Extract the (x, y) coordinate from the center of the cell holding the provided text.  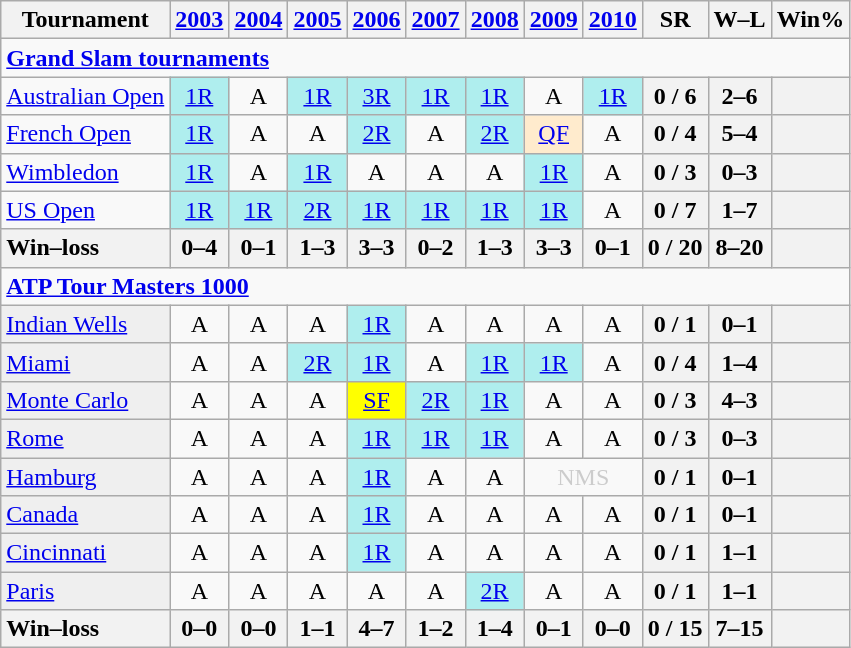
0 / 20 (675, 248)
Paris (86, 591)
ATP Tour Masters 1000 (426, 286)
Indian Wells (86, 324)
Cincinnati (86, 553)
Australian Open (86, 96)
2008 (494, 20)
2007 (436, 20)
0 / 6 (675, 96)
2009 (554, 20)
Win% (810, 20)
2–6 (740, 96)
8–20 (740, 248)
1–2 (436, 629)
US Open (86, 210)
0 / 15 (675, 629)
0 / 7 (675, 210)
QF (554, 134)
French Open (86, 134)
NMS (583, 477)
7–15 (740, 629)
2010 (612, 20)
1–7 (740, 210)
Grand Slam tournaments (426, 58)
4–3 (740, 400)
W–L (740, 20)
Rome (86, 438)
0–2 (436, 248)
Wimbledon (86, 172)
Miami (86, 362)
2005 (318, 20)
2003 (200, 20)
3R (376, 96)
Tournament (86, 20)
4–7 (376, 629)
SR (675, 20)
2004 (258, 20)
2006 (376, 20)
Monte Carlo (86, 400)
Canada (86, 515)
Hamburg (86, 477)
0–4 (200, 248)
5–4 (740, 134)
SF (376, 400)
